Pinpoint the cell where the given text exists, returning its (X, Y) midpoint coordinate. 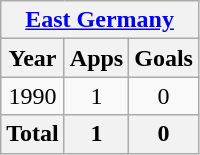
Year (33, 58)
Goals (164, 58)
Total (33, 134)
East Germany (100, 20)
Apps (96, 58)
1990 (33, 96)
